Scan for the cell matching the given text and deliver its [X, Y] coordinate at center. 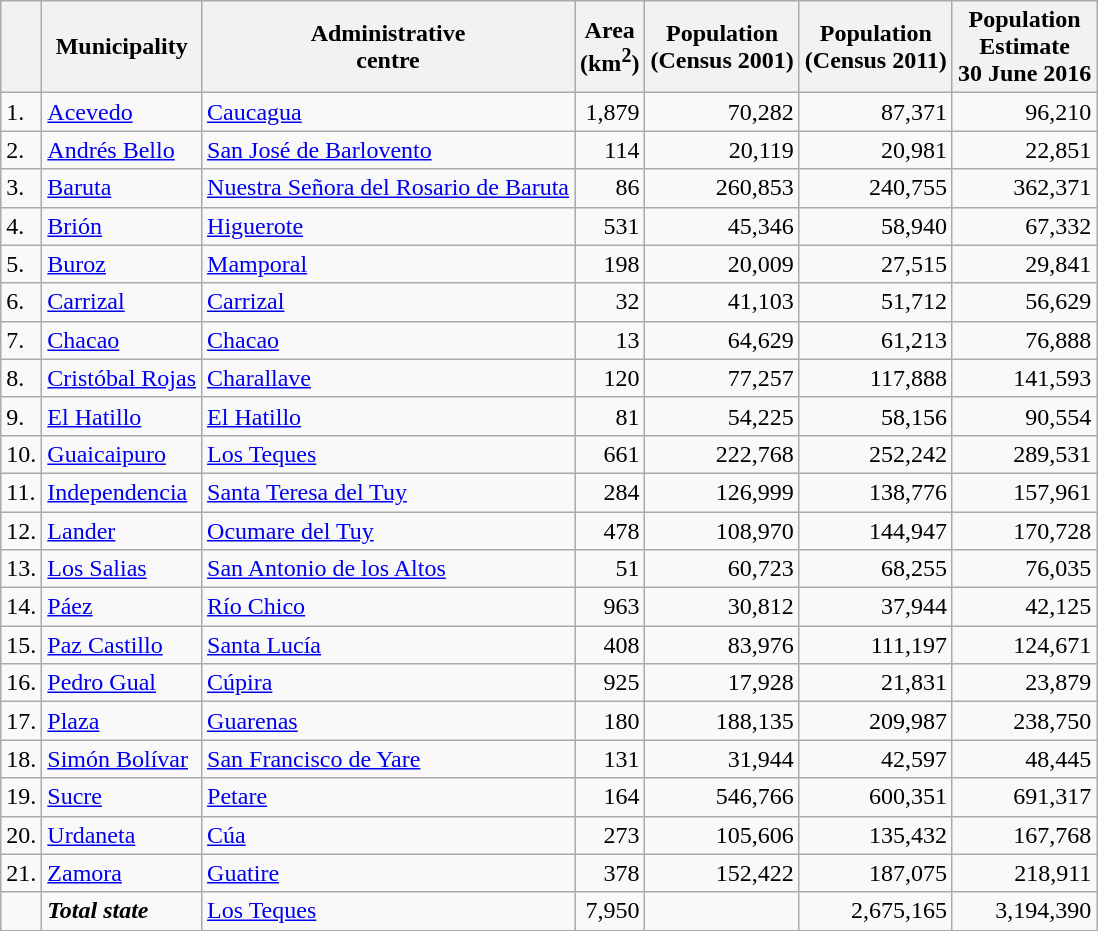
60,723 [722, 569]
13 [609, 340]
9. [22, 416]
San Francisco de Yare [388, 759]
Caucagua [388, 112]
6. [22, 302]
23,879 [1024, 683]
San José de Barlovento [388, 150]
209,987 [876, 721]
1. [22, 112]
87,371 [876, 112]
114 [609, 150]
Simón Bolívar [122, 759]
54,225 [722, 416]
187,075 [876, 873]
Brión [122, 226]
691,317 [1024, 797]
Cúpira [388, 683]
105,606 [722, 835]
58,156 [876, 416]
27,515 [876, 264]
Ocumare del Tuy [388, 531]
8. [22, 378]
56,629 [1024, 302]
138,776 [876, 492]
67,332 [1024, 226]
Cúa [388, 835]
7. [22, 340]
120 [609, 378]
Los Salias [122, 569]
180 [609, 721]
478 [609, 531]
135,432 [876, 835]
21,831 [876, 683]
Zamora [122, 873]
2. [22, 150]
7,950 [609, 911]
30,812 [722, 607]
41,103 [722, 302]
531 [609, 226]
Mamporal [388, 264]
144,947 [876, 531]
Santa Lucía [388, 645]
20,119 [722, 150]
45,346 [722, 226]
Pedro Gual [122, 683]
Guaicaipuro [122, 454]
76,888 [1024, 340]
167,768 [1024, 835]
Total state [122, 911]
Buroz [122, 264]
51,712 [876, 302]
48,445 [1024, 759]
Santa Teresa del Tuy [388, 492]
Charallave [388, 378]
5. [22, 264]
20,981 [876, 150]
Baruta [122, 188]
Paz Castillo [122, 645]
20. [22, 835]
218,911 [1024, 873]
58,940 [876, 226]
16. [22, 683]
3,194,390 [1024, 911]
111,197 [876, 645]
10. [22, 454]
284 [609, 492]
Urdaneta [122, 835]
240,755 [876, 188]
77,257 [722, 378]
273 [609, 835]
546,766 [722, 797]
Population(Census 2001) [722, 47]
Independencia [122, 492]
126,999 [722, 492]
31,944 [722, 759]
12. [22, 531]
90,554 [1024, 416]
76,035 [1024, 569]
86 [609, 188]
362,371 [1024, 188]
Area(km2) [609, 47]
260,853 [722, 188]
378 [609, 873]
252,242 [876, 454]
3. [22, 188]
Guarenas [388, 721]
15. [22, 645]
4. [22, 226]
198 [609, 264]
Lander [122, 531]
Sucre [122, 797]
157,961 [1024, 492]
Municipality [122, 47]
Cristóbal Rojas [122, 378]
Nuestra Señora del Rosario de Baruta [388, 188]
29,841 [1024, 264]
70,282 [722, 112]
925 [609, 683]
83,976 [722, 645]
170,728 [1024, 531]
Population(Census 2011) [876, 47]
289,531 [1024, 454]
14. [22, 607]
32 [609, 302]
164 [609, 797]
117,888 [876, 378]
Higuerote [388, 226]
20,009 [722, 264]
96,210 [1024, 112]
152,422 [722, 873]
Andrés Bello [122, 150]
188,135 [722, 721]
238,750 [1024, 721]
Páez [122, 607]
11. [22, 492]
42,125 [1024, 607]
141,593 [1024, 378]
1,879 [609, 112]
17,928 [722, 683]
222,768 [722, 454]
108,970 [722, 531]
37,944 [876, 607]
Río Chico [388, 607]
68,255 [876, 569]
19. [22, 797]
61,213 [876, 340]
81 [609, 416]
17. [22, 721]
661 [609, 454]
PopulationEstimate30 June 2016 [1024, 47]
42,597 [876, 759]
64,629 [722, 340]
18. [22, 759]
San Antonio de los Altos [388, 569]
600,351 [876, 797]
Plaza [122, 721]
124,671 [1024, 645]
Administrativecentre [388, 47]
21. [22, 873]
Guatire [388, 873]
2,675,165 [876, 911]
408 [609, 645]
963 [609, 607]
13. [22, 569]
22,851 [1024, 150]
51 [609, 569]
Acevedo [122, 112]
131 [609, 759]
Petare [388, 797]
